For the text-containing cell, return its midpoint in [X, Y] coordinate format. 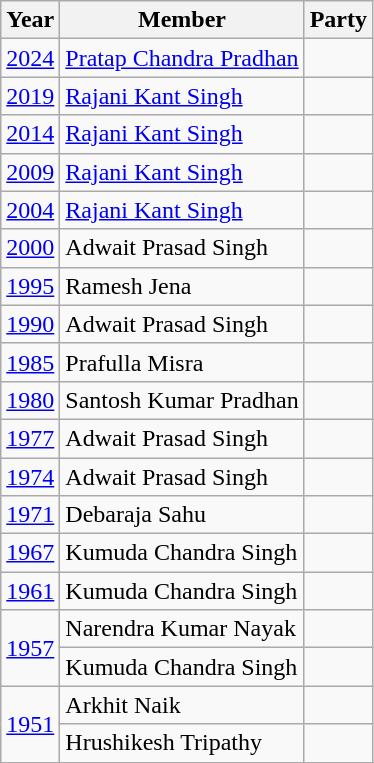
2019 [30, 96]
2024 [30, 58]
1974 [30, 477]
Party [338, 20]
Year [30, 20]
Narendra Kumar Nayak [182, 629]
1990 [30, 324]
1951 [30, 724]
2000 [30, 248]
Ramesh Jena [182, 286]
1957 [30, 648]
Santosh Kumar Pradhan [182, 400]
1985 [30, 362]
1995 [30, 286]
Hrushikesh Tripathy [182, 743]
Pratap Chandra Pradhan [182, 58]
1980 [30, 400]
1971 [30, 515]
Debaraja Sahu [182, 515]
1967 [30, 553]
Prafulla Misra [182, 362]
2009 [30, 172]
1961 [30, 591]
1977 [30, 438]
Member [182, 20]
2014 [30, 134]
2004 [30, 210]
Arkhit Naik [182, 705]
